Extract the [x, y] coordinate from the center of the cell holding the provided text.  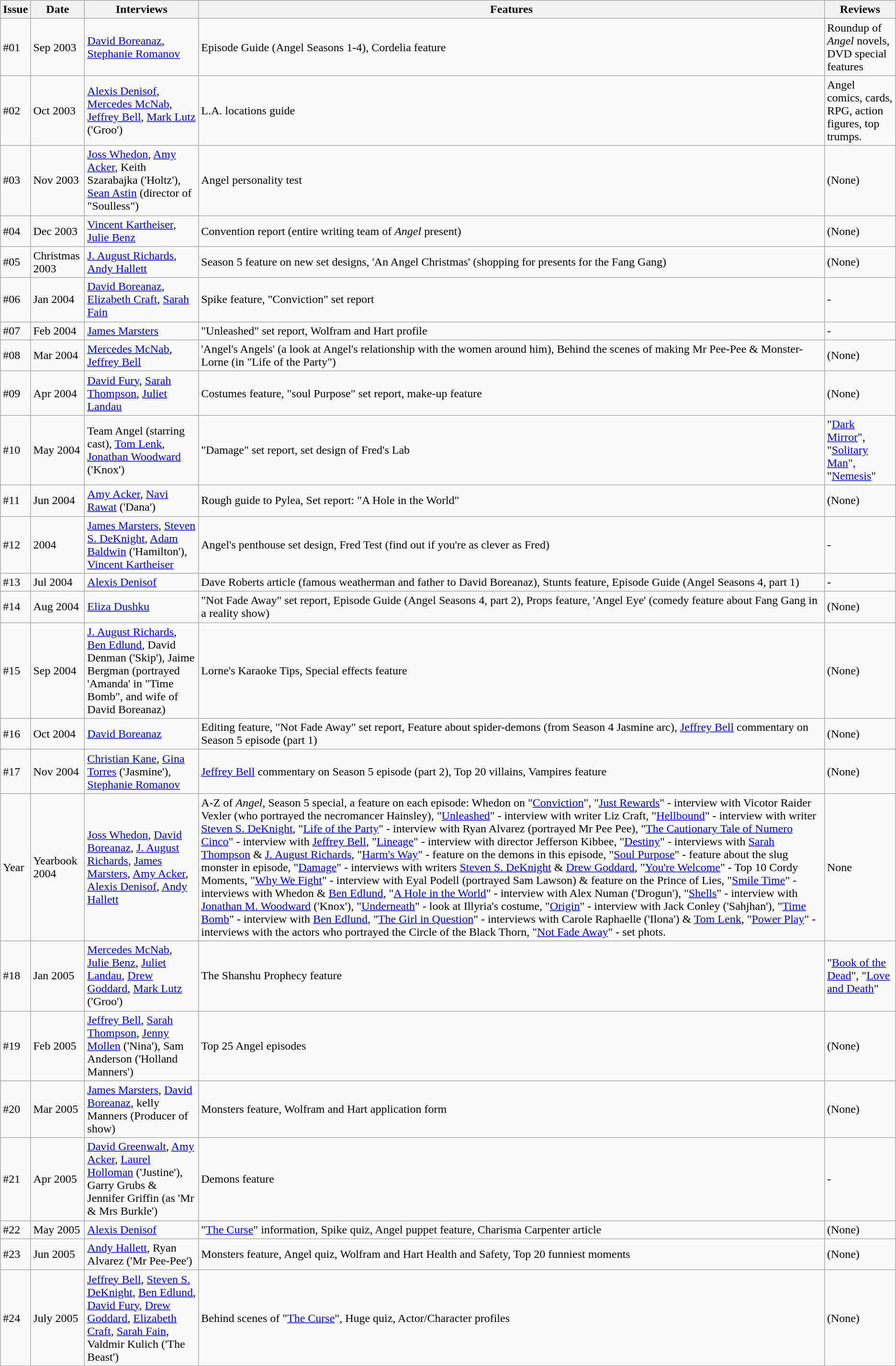
May 2005 [57, 1230]
Jan 2004 [57, 300]
#16 [15, 734]
Aug 2004 [57, 607]
#12 [15, 545]
#01 [15, 47]
Feb 2004 [57, 331]
#24 [15, 1318]
J. August Richards, Ben Edlund, David Denman ('Skip'), Jaime Bergman (portrayed 'Amanda' in "Time Bomb", and wife of David Boreanaz) [142, 671]
#11 [15, 501]
Oct 2004 [57, 734]
Jun 2004 [57, 501]
L.A. locations guide [512, 111]
#22 [15, 1230]
Apr 2004 [57, 393]
"Unleashed" set report, Wolfram and Hart profile [512, 331]
Costumes feature, "soul Purpose" set report, make-up feature [512, 393]
#23 [15, 1254]
Dec 2003 [57, 231]
Top 25 Angel episodes [512, 1046]
Angel comics, cards, RPG, action figures, top trumps. [860, 111]
Sep 2003 [57, 47]
2004 [57, 545]
Mar 2004 [57, 355]
Feb 2005 [57, 1046]
Amy Acker, Navi Rawat ('Dana') [142, 501]
#04 [15, 231]
Behind scenes of "The Curse", Huge quiz, Actor/Character profiles [512, 1318]
Joss Whedon, Amy Acker, Keith Szarabajka ('Holtz'), Sean Astin (director of "Soulless") [142, 180]
Reviews [860, 10]
Jeffrey Bell, Steven S. DeKnight, Ben Edlund, David Fury, Drew Goddard, Elizabeth Craft, Sarah Fain, Valdmir Kulich ('The Beast') [142, 1318]
Spike feature, "Conviction" set report [512, 300]
Season 5 feature on new set designs, 'An Angel Christmas' (shopping for presents for the Fang Gang) [512, 262]
#10 [15, 450]
Team Angel (starring cast), Tom Lenk, Jonathan Woodward ('Knox') [142, 450]
Monsters feature, Angel quiz, Wolfram and Hart Health and Safety, Top 20 funniest moments [512, 1254]
Dave Roberts article (famous weatherman and father to David Boreanaz), Stunts feature, Episode Guide (Angel Seasons 4, part 1) [512, 582]
#06 [15, 300]
David Greenwalt, Amy Acker, Laurel Holloman ('Justine'), Garry Grubs & Jennifer Griffin (as 'Mr & Mrs Burkle') [142, 1179]
Year [15, 867]
Issue [15, 10]
James Marsters, Steven S. DeKnight, Adam Baldwin ('Hamilton'), Vincent Kartheiser [142, 545]
James Marsters [142, 331]
"Not Fade Away" set report, Episode Guide (Angel Seasons 4, part 2), Props feature, 'Angel Eye' (comedy feature about Fang Gang in a reality show) [512, 607]
Convention report (entire writing team of Angel present) [512, 231]
#15 [15, 671]
Eliza Dushku [142, 607]
Jeffrey Bell, Sarah Thompson, Jenny Mollen ('Nina'), Sam Anderson ('Holland Manners') [142, 1046]
None [860, 867]
"Book of the Dead", "Love and Death" [860, 976]
Andy Hallett, Ryan Alvarez ('Mr Pee-Pee') [142, 1254]
#08 [15, 355]
Rough guide to Pylea, Set report: "A Hole in the World" [512, 501]
"The Curse" information, Spike quiz, Angel puppet feature, Charisma Carpenter article [512, 1230]
Alexis Denisof, Mercedes McNab, Jeffrey Bell, Mark Lutz ('Groo') [142, 111]
July 2005 [57, 1318]
#02 [15, 111]
James Marsters, David Boreanaz, kelly Manners (Producer of show) [142, 1109]
Jul 2004 [57, 582]
J. August Richards, Andy Hallett [142, 262]
Jeffrey Bell commentary on Season 5 episode (part 2), Top 20 villains, Vampires feature [512, 772]
Mercedes McNab, Jeffrey Bell [142, 355]
#13 [15, 582]
Sep 2004 [57, 671]
#07 [15, 331]
#05 [15, 262]
#19 [15, 1046]
#17 [15, 772]
Date [57, 10]
Oct 2003 [57, 111]
#14 [15, 607]
Demons feature [512, 1179]
Joss Whedon, David Boreanaz, J. August Richards, James Marsters, Amy Acker, Alexis Denisof, Andy Hallett [142, 867]
May 2004 [57, 450]
Nov 2004 [57, 772]
The Shanshu Prophecy feature [512, 976]
David Boreanaz, Elizabeth Craft, Sarah Fain [142, 300]
#09 [15, 393]
Nov 2003 [57, 180]
David Boreanaz [142, 734]
Angel personality test [512, 180]
Apr 2005 [57, 1179]
Jan 2005 [57, 976]
Mar 2005 [57, 1109]
Lorne's Karaoke Tips, Special effects feature [512, 671]
Roundup of Angel novels, DVD special features [860, 47]
Christian Kane, Gina Torres ('Jasmine'), Stephanie Romanov [142, 772]
Monsters feature, Wolfram and Hart application form [512, 1109]
Interviews [142, 10]
Vincent Kartheiser, Julie Benz [142, 231]
#20 [15, 1109]
Features [512, 10]
#03 [15, 180]
Christmas 2003 [57, 262]
Mercedes McNab, Julie Benz, Juliet Landau, Drew Goddard, Mark Lutz ('Groo') [142, 976]
Angel's penthouse set design, Fred Test (find out if you're as clever as Fred) [512, 545]
Episode Guide (Angel Seasons 1-4), Cordelia feature [512, 47]
Jun 2005 [57, 1254]
David Fury, Sarah Thompson, Juliet Landau [142, 393]
Yearbook 2004 [57, 867]
#18 [15, 976]
"Damage" set report, set design of Fred's Lab [512, 450]
"Dark Mirror", "Solitary Man", "Nemesis" [860, 450]
#21 [15, 1179]
David Boreanaz, Stephanie Romanov [142, 47]
